Return [x, y] of the center of cell containing provided text 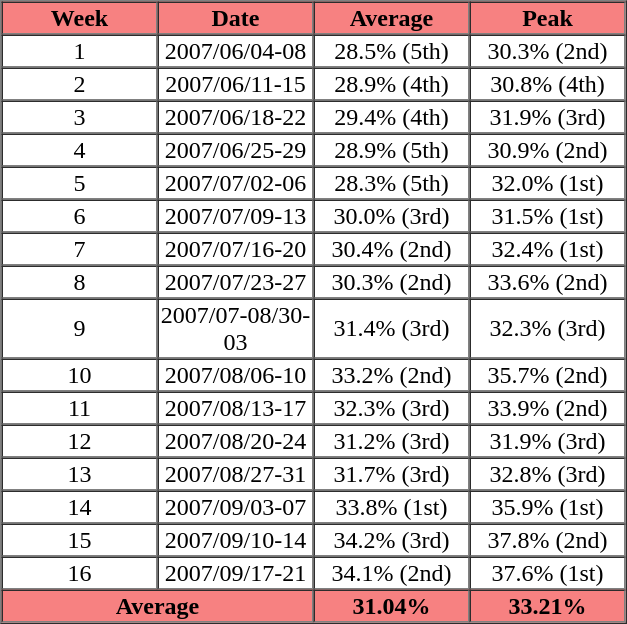
30.0% (3rd) [392, 216]
2007/07-08/30-03 [236, 328]
10 [80, 374]
35.7% (2nd) [548, 374]
2007/06/25-29 [236, 150]
2007/06/18-22 [236, 116]
2007/07/16-20 [236, 248]
Peak [548, 18]
Week [80, 18]
31.2% (3rd) [392, 440]
30.8% (4th) [548, 84]
6 [80, 216]
15 [80, 540]
28.5% (5th) [392, 50]
33.2% (2nd) [392, 374]
7 [80, 248]
33.21% [548, 606]
14 [80, 506]
31.04% [392, 606]
13 [80, 474]
28.9% (5th) [392, 150]
35.9% (1st) [548, 506]
37.6% (1st) [548, 572]
2007/09/10-14 [236, 540]
34.2% (3rd) [392, 540]
2007/06/11-15 [236, 84]
8 [80, 282]
2007/07/09-13 [236, 216]
32.8% (3rd) [548, 474]
30.9% (2nd) [548, 150]
Date [236, 18]
33.8% (1st) [392, 506]
33.9% (2nd) [548, 408]
2007/09/17-21 [236, 572]
28.9% (4th) [392, 84]
29.4% (4th) [392, 116]
2007/07/02-06 [236, 182]
2007/06/04-08 [236, 50]
2007/08/06-10 [236, 374]
32.0% (1st) [548, 182]
3 [80, 116]
16 [80, 572]
33.6% (2nd) [548, 282]
30.4% (2nd) [392, 248]
32.4% (1st) [548, 248]
11 [80, 408]
2 [80, 84]
2007/07/23-27 [236, 282]
28.3% (5th) [392, 182]
2007/09/03-07 [236, 506]
31.4% (3rd) [392, 328]
2007/08/20-24 [236, 440]
5 [80, 182]
2007/08/13-17 [236, 408]
1 [80, 50]
34.1% (2nd) [392, 572]
2007/08/27-31 [236, 474]
31.5% (1st) [548, 216]
4 [80, 150]
12 [80, 440]
31.7% (3rd) [392, 474]
9 [80, 328]
37.8% (2nd) [548, 540]
